For the text-containing cell, return its midpoint in (X, Y) coordinate format. 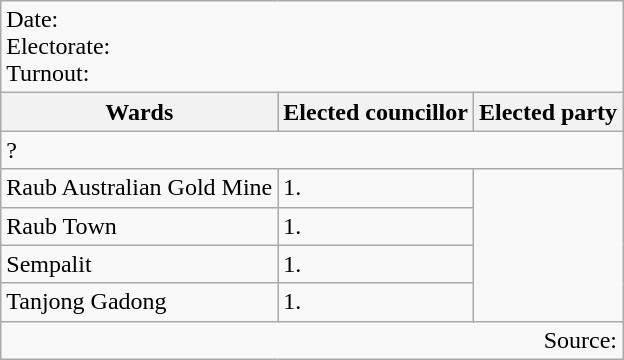
Raub Australian Gold Mine (140, 188)
Source: (312, 340)
Date: Electorate: Turnout: (312, 47)
Sempalit (140, 264)
Elected councillor (376, 112)
Tanjong Gadong (140, 302)
Elected party (548, 112)
Wards (140, 112)
Raub Town (140, 226)
? (312, 150)
